Find where the given text appears and provide that cell's center as [X, Y] coordinate. 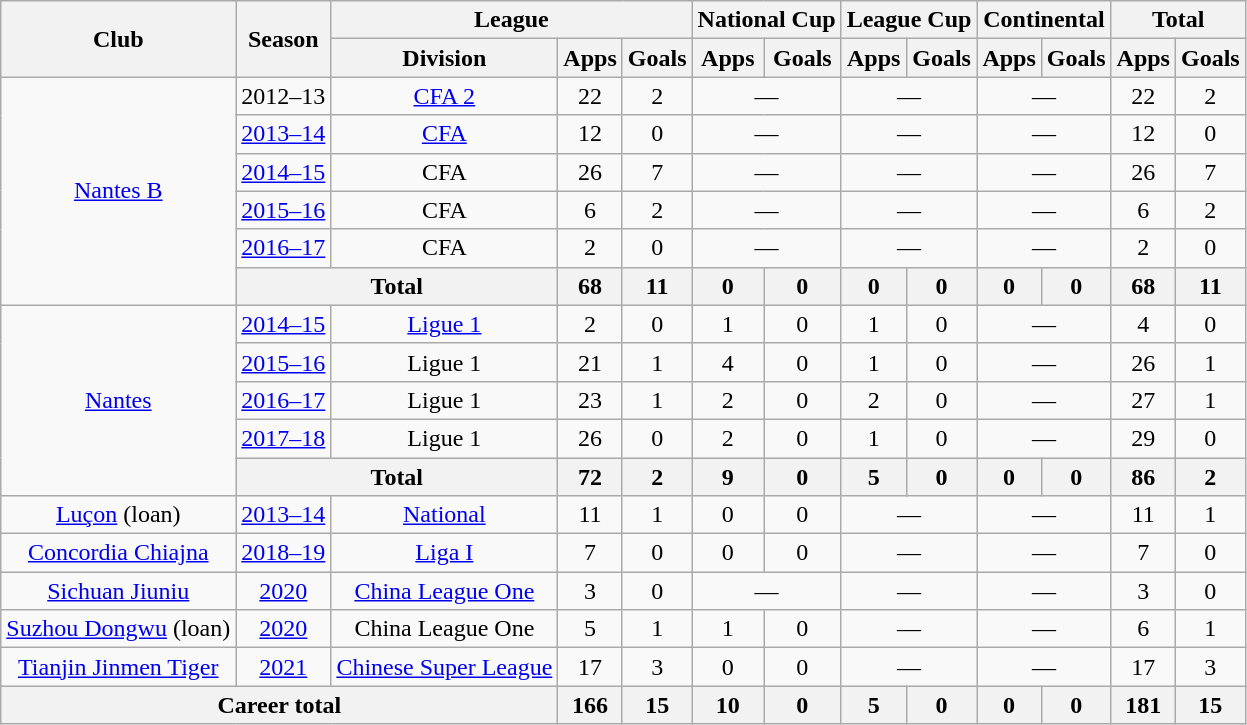
Luçon (loan) [118, 515]
Suzhou Dongwu (loan) [118, 629]
2021 [284, 667]
Division [444, 58]
League [512, 20]
2018–19 [284, 553]
Nantes [118, 400]
League Cup [909, 20]
Club [118, 39]
21 [590, 362]
23 [590, 400]
Sichuan Jiuniu [118, 591]
Nantes B [118, 191]
27 [1143, 400]
2012–13 [284, 96]
181 [1143, 705]
72 [590, 477]
86 [1143, 477]
National Cup [766, 20]
29 [1143, 438]
2017–18 [284, 438]
Career total [280, 705]
9 [728, 477]
166 [590, 705]
Season [284, 39]
Liga I [444, 553]
National [444, 515]
CFA 2 [444, 96]
Chinese Super League [444, 667]
Continental [1044, 20]
Tianjin Jinmen Tiger [118, 667]
Concordia Chiajna [118, 553]
10 [728, 705]
